Return [X, Y] of the center of cell containing provided text 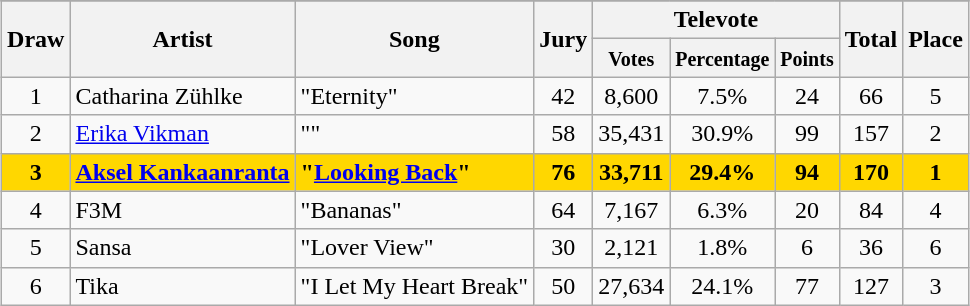
"Bananas" [414, 210]
Total [871, 39]
170 [871, 172]
30.9% [722, 134]
24.1% [722, 286]
127 [871, 286]
"Looking Back" [414, 172]
Jury [564, 39]
Tika [182, 286]
35,431 [632, 134]
Erika Vikman [182, 134]
Televote [716, 20]
Points [807, 58]
Artist [182, 39]
30 [564, 248]
F3M [182, 210]
50 [564, 286]
Place [936, 39]
1.8% [722, 248]
58 [564, 134]
Catharina Zühlke [182, 96]
Aksel Kankaanranta [182, 172]
Sansa [182, 248]
77 [807, 286]
94 [807, 172]
36 [871, 248]
"Lover View" [414, 248]
Votes [632, 58]
27,634 [632, 286]
2,121 [632, 248]
Song [414, 39]
24 [807, 96]
64 [564, 210]
7,167 [632, 210]
42 [564, 96]
99 [807, 134]
"I Let My Heart Break" [414, 286]
"" [414, 134]
76 [564, 172]
Percentage [722, 58]
84 [871, 210]
66 [871, 96]
Draw [36, 39]
"Eternity" [414, 96]
157 [871, 134]
8,600 [632, 96]
29.4% [722, 172]
7.5% [722, 96]
20 [807, 210]
6.3% [722, 210]
33,711 [632, 172]
